Identify which cell holds the provided text, then report its (X, Y) central coordinate. 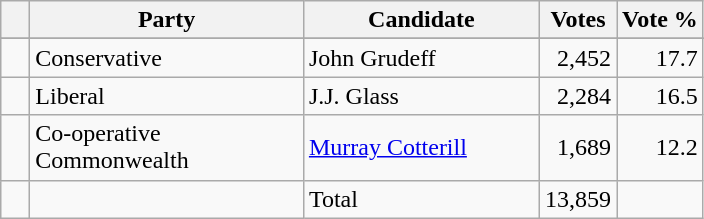
Total (421, 199)
1,689 (578, 148)
2,452 (578, 58)
2,284 (578, 96)
12.2 (660, 148)
J.J. Glass (421, 96)
17.7 (660, 58)
13,859 (578, 199)
Liberal (167, 96)
Candidate (421, 20)
Party (167, 20)
Conservative (167, 58)
Murray Cotterill (421, 148)
Co-operative Commonwealth (167, 148)
John Grudeff (421, 58)
Vote % (660, 20)
Votes (578, 20)
16.5 (660, 96)
